Scan for the cell matching the given text and deliver its [X, Y] coordinate at center. 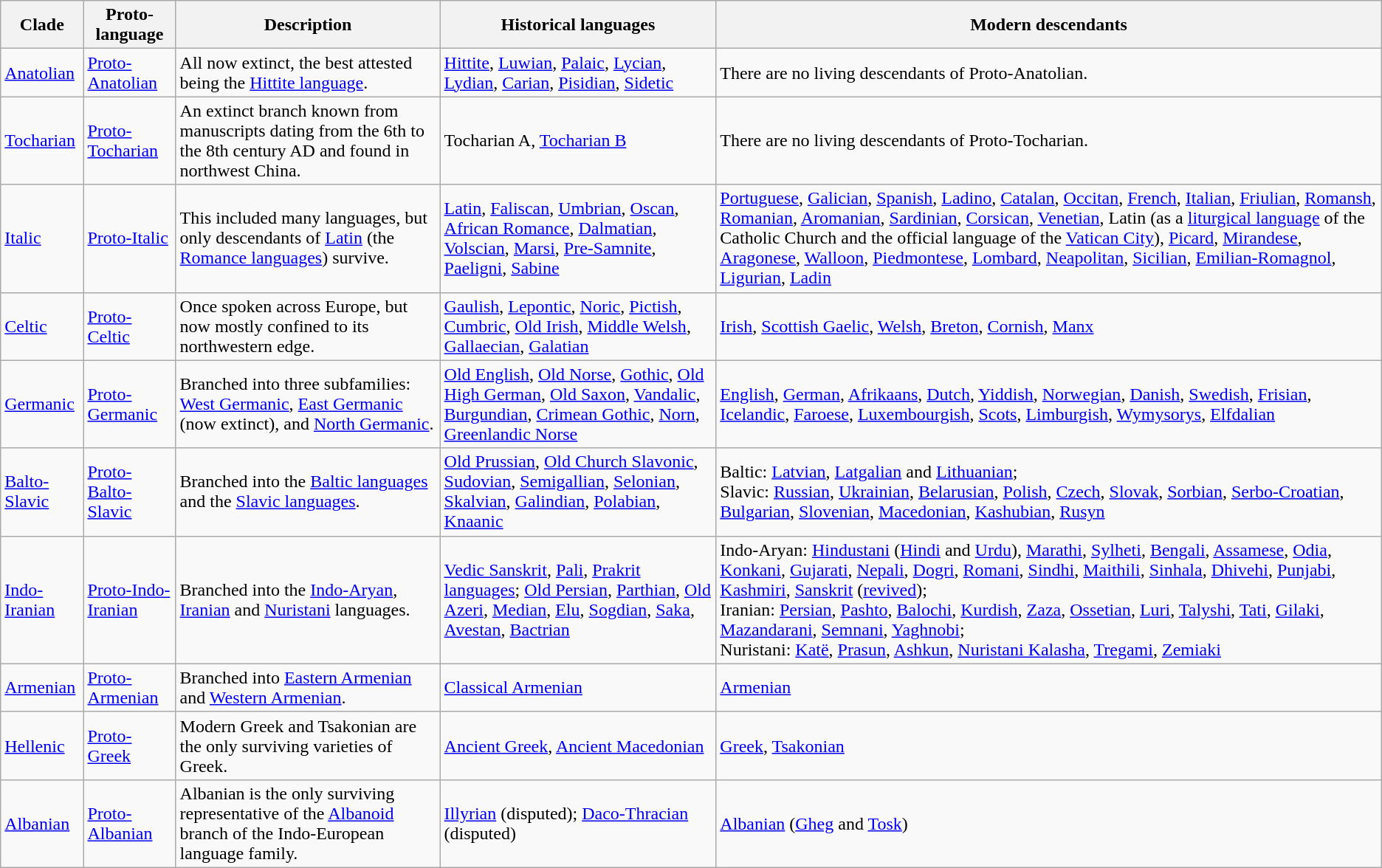
There are no living descendants of Proto-Anatolian. [1048, 72]
Proto-Greek [130, 745]
Albanian [42, 824]
Tocharian [42, 140]
Old Prussian, Old Church Slavonic, Sudovian, Semigallian, Selonian, Skalvian, Galindian, Polabian, Knaanic [578, 492]
Indo-Iranian [42, 599]
Proto-Germanic [130, 404]
Historical languages [578, 25]
Irish, Scottish Gaelic, Welsh, Breton, Cornish, Manx [1048, 326]
All now extinct, the best attested being the Hittite language. [308, 72]
Illyrian (disputed); Daco-Thracian (disputed) [578, 824]
Anatolian [42, 72]
Branched into the Baltic languages and the Slavic languages. [308, 492]
Germanic [42, 404]
Branched into three subfamilies: West Germanic, East Germanic (now extinct), and North Germanic. [308, 404]
Branched into the Indo-Aryan, Iranian and Nuristani languages. [308, 599]
Branched into Eastern Armenian and Western Armenian. [308, 688]
Tocharian A, Tocharian B [578, 140]
Proto-Balto-Slavic [130, 492]
Gaulish, Lepontic, Noric, Pictish, Cumbric, Old Irish, Middle Welsh, Gallaecian, Galatian [578, 326]
Albanian is the only surviving representative of the Albanoid branch of the Indo-European language family. [308, 824]
Proto-Italic [130, 238]
Hittite, Luwian, Palaic, Lycian, Lydian, Carian, Pisidian, Sidetic [578, 72]
Balto-Slavic [42, 492]
Clade [42, 25]
Modern descendants [1048, 25]
Greek, Tsakonian [1048, 745]
An extinct branch known from manuscripts dating from the 6th to the 8th century AD and found in northwest China. [308, 140]
Once spoken across Europe, but now mostly confined to its northwestern edge. [308, 326]
Hellenic [42, 745]
Classical Armenian [578, 688]
Proto-Tocharian [130, 140]
Old English, Old Norse, Gothic, Old High German, Old Saxon, Vandalic, Burgundian, Crimean Gothic, Norn, Greenlandic Norse [578, 404]
Italic [42, 238]
Latin, Faliscan, Umbrian, Oscan, African Romance, Dalmatian, Volscian, Marsi, Pre-Samnite, Paeligni, Sabine [578, 238]
Modern Greek and Tsakonian are the only surviving varieties of Greek. [308, 745]
Proto-Anatolian [130, 72]
Ancient Greek, Ancient Macedonian [578, 745]
Proto-language [130, 25]
Proto-Celtic [130, 326]
Proto-Indo-Iranian [130, 599]
Vedic Sanskrit, Pali, Prakrit languages; Old Persian, Parthian, Old Azeri, Median, Elu, Sogdian, Saka, Avestan, Bactrian [578, 599]
Proto-Armenian [130, 688]
This included many languages, but only descendants of Latin (the Romance languages) survive. [308, 238]
Celtic [42, 326]
Description [308, 25]
There are no living descendants of Proto-Tocharian. [1048, 140]
Albanian (Gheg and Tosk) [1048, 824]
Proto-Albanian [130, 824]
